Return the [x, y] coordinate for the center point of the cell that contains the specified text.  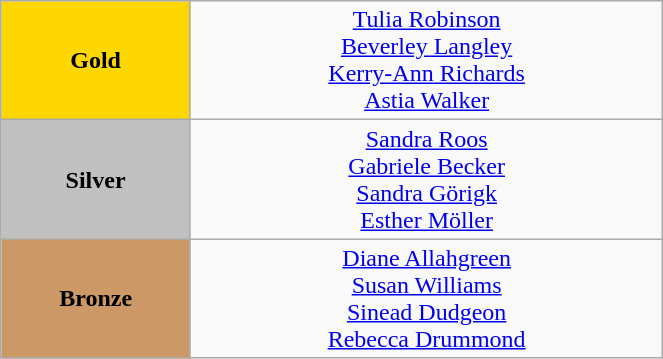
Gold [96, 60]
Tulia RobinsonBeverley LangleyKerry-Ann RichardsAstia Walker [426, 60]
Bronze [96, 298]
Silver [96, 180]
Sandra RoosGabriele BeckerSandra GörigkEsther Möller [426, 180]
Diane AllahgreenSusan WilliamsSinead DudgeonRebecca Drummond [426, 298]
